Provide the (x, y) coordinate of the cell's center where the given text is located.  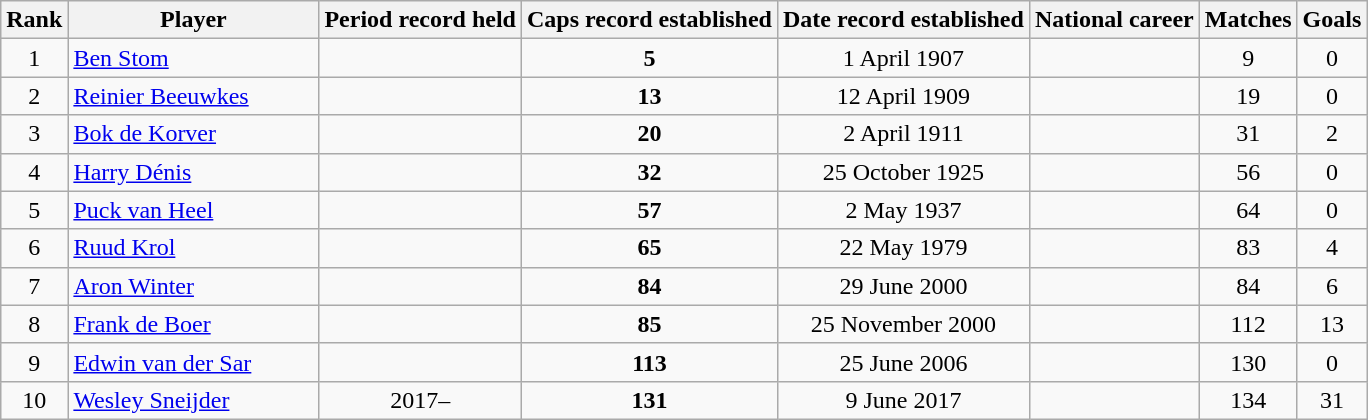
2017– (420, 400)
8 (34, 324)
10 (34, 400)
Caps record established (650, 20)
25 November 2000 (903, 324)
32 (650, 172)
85 (650, 324)
112 (1248, 324)
Matches (1248, 20)
56 (1248, 172)
57 (650, 210)
113 (650, 362)
9 June 2017 (903, 400)
Harry Dénis (194, 172)
83 (1248, 248)
25 October 1925 (903, 172)
20 (650, 134)
1 (34, 58)
3 (34, 134)
22 May 1979 (903, 248)
Aron Winter (194, 286)
2 May 1937 (903, 210)
Period record held (420, 20)
Rank (34, 20)
Wesley Sneijder (194, 400)
Reinier Beeuwkes (194, 96)
131 (650, 400)
19 (1248, 96)
Bok de Korver (194, 134)
25 June 2006 (903, 362)
Edwin van der Sar (194, 362)
29 June 2000 (903, 286)
National career (1114, 20)
Ben Stom (194, 58)
Date record established (903, 20)
130 (1248, 362)
Puck van Heel (194, 210)
Frank de Boer (194, 324)
12 April 1909 (903, 96)
Ruud Krol (194, 248)
Goals (1332, 20)
64 (1248, 210)
1 April 1907 (903, 58)
65 (650, 248)
2 April 1911 (903, 134)
Player (194, 20)
7 (34, 286)
134 (1248, 400)
